Extract the (X, Y) coordinate from the center of the cell holding the provided text.  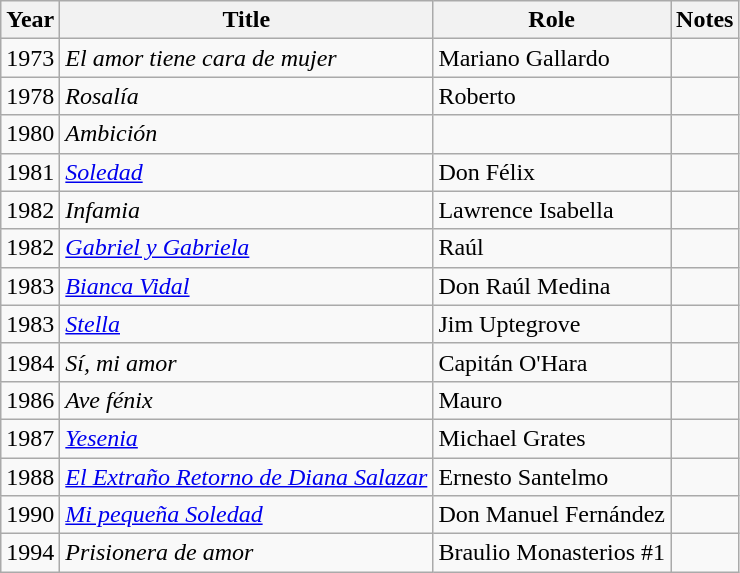
1984 (30, 362)
Mariano Gallardo (552, 58)
El Extraño Retorno de Diana Salazar (246, 477)
Role (552, 20)
Title (246, 20)
Roberto (552, 96)
1981 (30, 172)
Ernesto Santelmo (552, 477)
Gabriel y Gabriela (246, 248)
Mi pequeña Soledad (246, 515)
1987 (30, 438)
1988 (30, 477)
Don Raúl Medina (552, 286)
1986 (30, 400)
Ambición (246, 134)
Soledad (246, 172)
Raúl (552, 248)
Lawrence Isabella (552, 210)
Sí, mi amor (246, 362)
Infamia (246, 210)
1990 (30, 515)
Mauro (552, 400)
1978 (30, 96)
Rosalía (246, 96)
Notes (705, 20)
Capitán O'Hara (552, 362)
Stella (246, 324)
Year (30, 20)
El amor tiene cara de mujer (246, 58)
Bianca Vidal (246, 286)
1994 (30, 553)
Braulio Monasterios #1 (552, 553)
Yesenia (246, 438)
1973 (30, 58)
Ave fénix (246, 400)
1980 (30, 134)
Don Félix (552, 172)
Michael Grates (552, 438)
Don Manuel Fernández (552, 515)
Jim Uptegrove (552, 324)
Prisionera de amor (246, 553)
